Return the (X, Y) coordinate for the center point of the cell that contains the specified text.  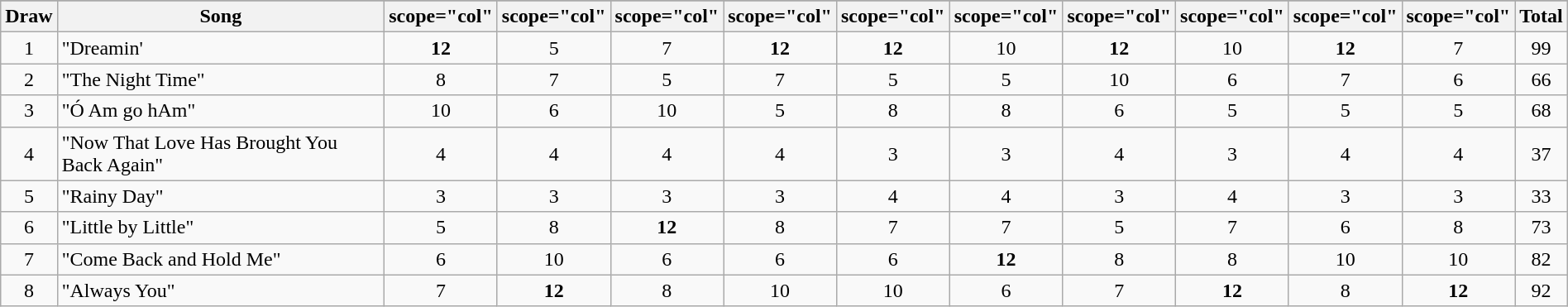
"Ó Am go hAm" (220, 111)
1 (29, 48)
99 (1542, 48)
"Dreamin' (220, 48)
"Now That Love Has Brought You Back Again" (220, 154)
73 (1542, 228)
Total (1542, 17)
68 (1542, 111)
33 (1542, 196)
"Come Back and Hold Me" (220, 259)
66 (1542, 79)
Song (220, 17)
"Rainy Day" (220, 196)
"Little by Little" (220, 228)
2 (29, 79)
Draw (29, 17)
"Always You" (220, 290)
92 (1542, 290)
82 (1542, 259)
"The Night Time" (220, 79)
37 (1542, 154)
